Locate the cell with the specified text and output its (x, y) center coordinate. 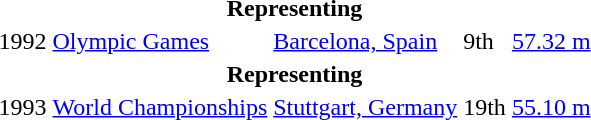
9th (485, 41)
Olympic Games (160, 41)
Barcelona, Spain (366, 41)
